Detect which cell encompasses the target text, then output its (x, y) center coordinate. 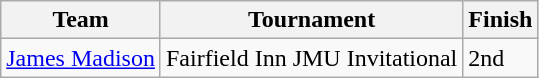
James Madison (81, 58)
Finish (500, 20)
2nd (500, 58)
Team (81, 20)
Fairfield Inn JMU Invitational (311, 58)
Tournament (311, 20)
